Extract the (x, y) coordinate from the center of the cell holding the provided text.  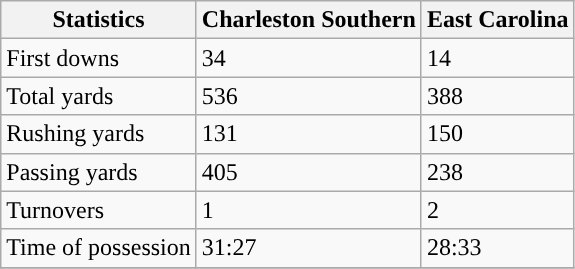
East Carolina (498, 20)
Time of possession (99, 248)
131 (308, 134)
Passing yards (99, 172)
34 (308, 58)
First downs (99, 58)
Total yards (99, 96)
Turnovers (99, 210)
388 (498, 96)
1 (308, 210)
Rushing yards (99, 134)
28:33 (498, 248)
Statistics (99, 20)
238 (498, 172)
2 (498, 210)
150 (498, 134)
Charleston Southern (308, 20)
536 (308, 96)
405 (308, 172)
31:27 (308, 248)
14 (498, 58)
